Provide the [x, y] coordinate of the cell's center where the given text is located.  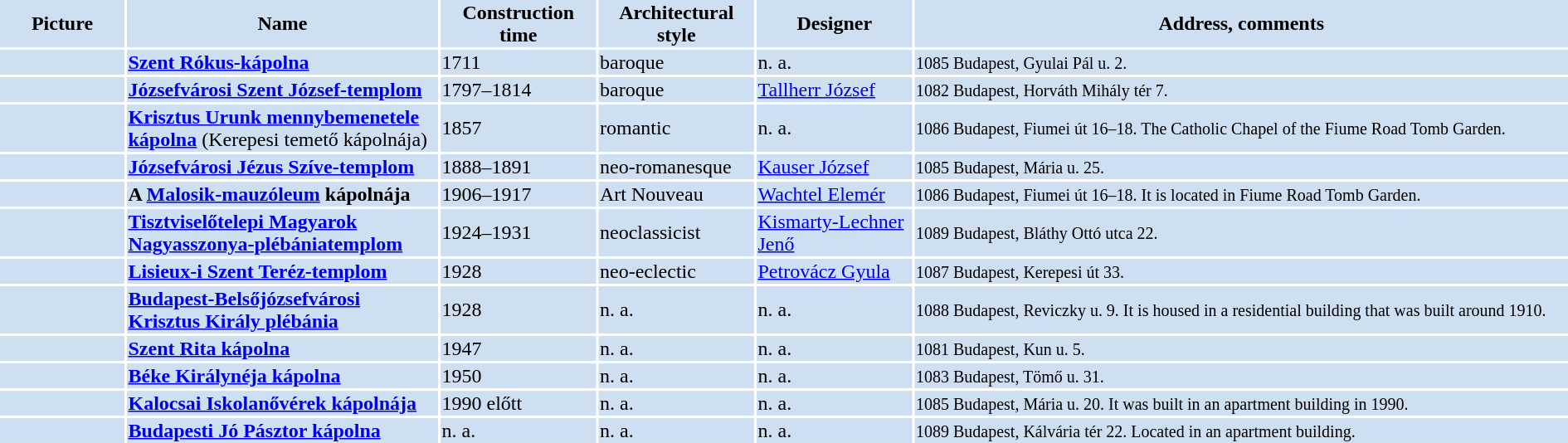
1085 Budapest, Mária u. 25. [1241, 167]
Tallherr József [835, 90]
A Malosik-mauzóleum kápolnája [282, 194]
Kalocsai Iskolanővérek kápolnája [282, 403]
1906–1917 [519, 194]
Józsefvárosi Jézus Szíve-templom [282, 167]
1924–1931 [519, 232]
Budapesti Jó Pásztor kápolna [282, 431]
Krisztus Urunk mennybemenetele kápolna (Kerepesi temető kápolnája) [282, 128]
1087 Budapest, Kerepesi út 33. [1241, 271]
1081 Budapest, Kun u. 5. [1241, 348]
1857 [519, 128]
1711 [519, 62]
Szent Rita kápolna [282, 348]
Name [282, 23]
Lisieux-i Szent Teréz-templom [282, 271]
1089 Budapest, Bláthy Ottó utca 22. [1241, 232]
Construction time [519, 23]
Kismarty-Lechner Jenő [835, 232]
Józsefvárosi Szent József-templom [282, 90]
romantic [677, 128]
Szent Rókus-kápolna [282, 62]
Béke Királynéja kápolna [282, 376]
neo-eclectic [677, 271]
Kauser József [835, 167]
1947 [519, 348]
Art Nouveau [677, 194]
1085 Budapest, Mária u. 20. It was built in an apartment building in 1990. [1241, 403]
Picture [62, 23]
neo-romanesque [677, 167]
1990 előtt [519, 403]
Address, comments [1241, 23]
1086 Budapest, Fiumei út 16–18. The Catholic Chapel of the Fiume Road Tomb Garden. [1241, 128]
1082 Budapest, Horváth Mihály tér 7. [1241, 90]
Petrovácz Gyula [835, 271]
1088 Budapest, Reviczky u. 9. It is housed in a residential building that was built around 1910. [1241, 310]
Wachtel Elemér [835, 194]
Designer [835, 23]
1950 [519, 376]
1085 Budapest, Gyulai Pál u. 2. [1241, 62]
1086 Budapest, Fiumei út 16–18. It is located in Fiume Road Tomb Garden. [1241, 194]
Tisztviselőtelepi Magyarok Nagyasszonya-plébániatemplom [282, 232]
1888–1891 [519, 167]
Architectural style [677, 23]
neoclassicist [677, 232]
1089 Budapest, Kálvária tér 22. Located in an apartment building. [1241, 431]
Budapest-Belsőjózsefvárosi Krisztus Király plébánia [282, 310]
1797–1814 [519, 90]
1083 Budapest, Tömő u. 31. [1241, 376]
